Capture the cell that displays the provided text and extract its (X, Y) central coordinate. 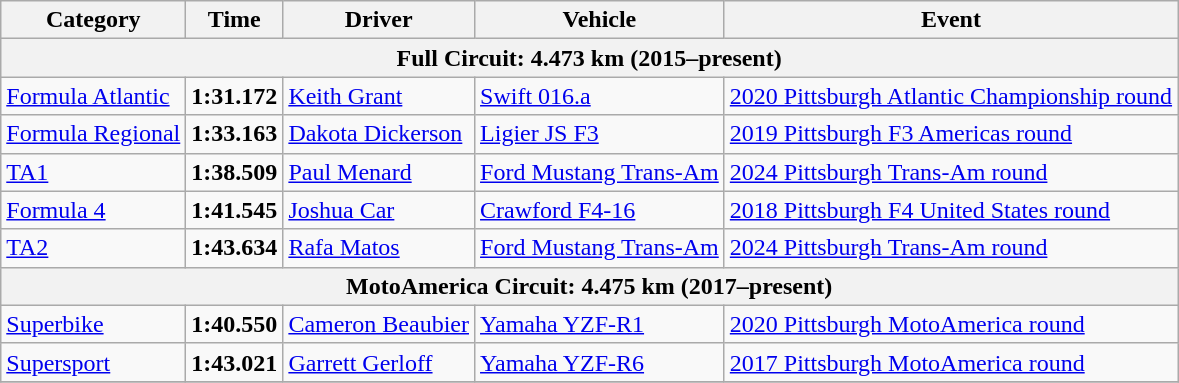
Vehicle (600, 20)
1:33.163 (234, 134)
1:41.545 (234, 210)
Crawford F4-16 (600, 210)
Full Circuit: 4.473 km (2015–present) (590, 58)
1:40.550 (234, 324)
1:38.509 (234, 172)
TA1 (94, 172)
Ligier JS F3 (600, 134)
Time (234, 20)
Superbike (94, 324)
Joshua Car (379, 210)
Swift 016.a (600, 96)
Keith Grant (379, 96)
Cameron Beaubier (379, 324)
2020 Pittsburgh MotoAmerica round (950, 324)
Category (94, 20)
1:43.634 (234, 248)
1:31.172 (234, 96)
2020 Pittsburgh Atlantic Championship round (950, 96)
Dakota Dickerson (379, 134)
2017 Pittsburgh MotoAmerica round (950, 362)
MotoAmerica Circuit: 4.475 km (2017–present) (590, 286)
TA2 (94, 248)
Yamaha YZF-R6 (600, 362)
Paul Menard (379, 172)
2019 Pittsburgh F3 Americas round (950, 134)
Event (950, 20)
Yamaha YZF-R1 (600, 324)
2018 Pittsburgh F4 United States round (950, 210)
Formula Regional (94, 134)
Formula 4 (94, 210)
Rafa Matos (379, 248)
Garrett Gerloff (379, 362)
1:43.021 (234, 362)
Supersport (94, 362)
Formula Atlantic (94, 96)
Driver (379, 20)
